Search for the cell housing the specified text and yield its (X, Y) center coordinate. 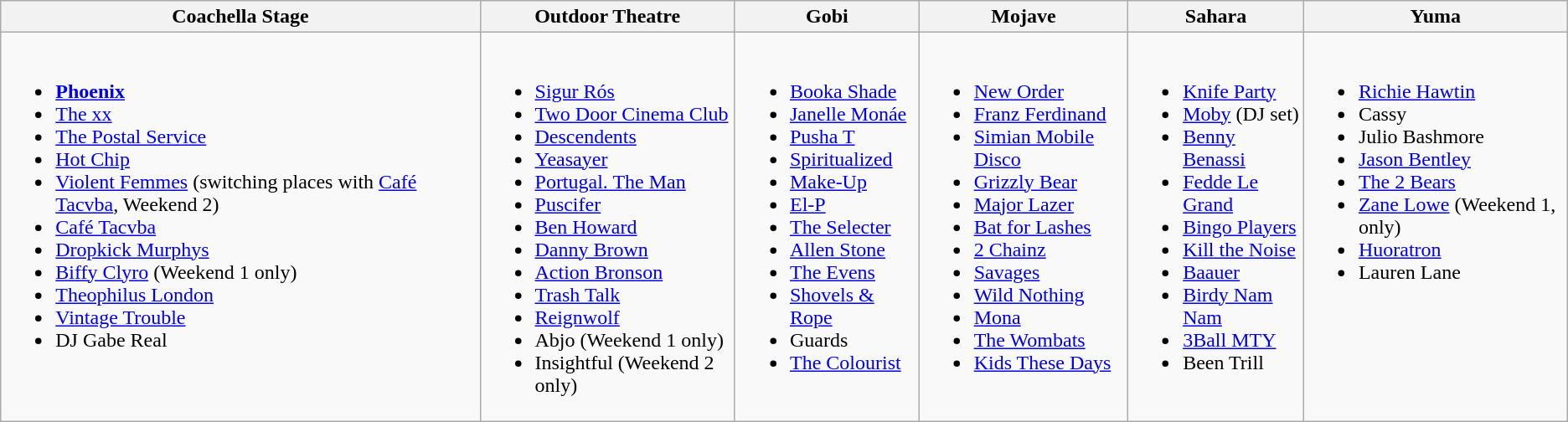
Gobi (827, 17)
Yuma (1436, 17)
Knife PartyMoby (DJ set)Benny BenassiFedde Le GrandBingo PlayersKill the NoiseBaauerBirdy Nam Nam3Ball MTYBeen Trill (1216, 227)
Mojave (1024, 17)
New OrderFranz FerdinandSimian Mobile DiscoGrizzly BearMajor LazerBat for Lashes2 ChainzSavagesWild NothingMonaThe WombatsKids These Days (1024, 227)
Sahara (1216, 17)
Outdoor Theatre (607, 17)
Coachella Stage (240, 17)
Booka ShadeJanelle MonáePusha TSpiritualizedMake-UpEl-PThe SelecterAllen StoneThe EvensShovels & RopeGuardsThe Colourist (827, 227)
Richie HawtinCassyJulio BashmoreJason BentleyThe 2 BearsZane Lowe (Weekend 1, only)HuoratronLauren Lane (1436, 227)
